Provide the (X, Y) coordinate of the cell's center where the given text is located.  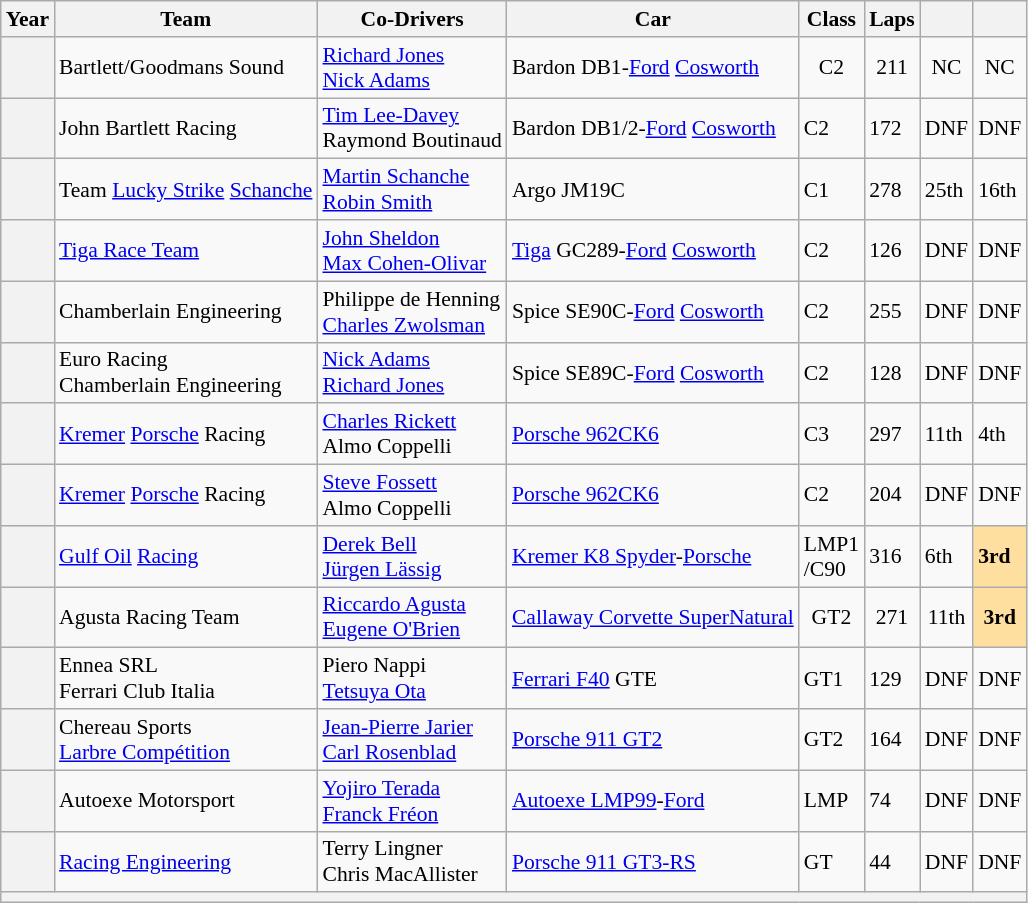
LMP1/C90 (832, 556)
Kremer K8 Spyder-Porsche (653, 556)
Nick AdamsRichard Jones (412, 372)
Porsche 911 GT2 (653, 740)
Spice SE89C-Ford Cosworth (653, 372)
204 (892, 496)
Tim Lee-DaveyRaymond Boutinaud (412, 128)
74 (892, 800)
211 (892, 68)
Autoexe LMP99-Ford (653, 800)
271 (892, 618)
126 (892, 250)
Euro RacingChamberlain Engineering (186, 372)
John SheldonMax Cohen-Olivar (412, 250)
4th (1000, 434)
25th (946, 190)
255 (892, 312)
Charles RickettAlmo Coppelli (412, 434)
LMP (832, 800)
128 (892, 372)
Steve FossettAlmo Coppelli (412, 496)
Riccardo AgustaEugene O'Brien (412, 618)
Yojiro TeradaFranck Fréon (412, 800)
Car (653, 19)
6th (946, 556)
44 (892, 862)
278 (892, 190)
Year (28, 19)
Class (832, 19)
Philippe de HenningCharles Zwolsman (412, 312)
Gulf Oil Racing (186, 556)
C1 (832, 190)
Piero NappiTetsuya Ota (412, 678)
Ennea SRLFerrari Club Italia (186, 678)
Spice SE90C-Ford Cosworth (653, 312)
Autoexe Motorsport (186, 800)
Bartlett/Goodmans Sound (186, 68)
Callaway Corvette SuperNatural (653, 618)
GT1 (832, 678)
John Bartlett Racing (186, 128)
Chereau SportsLarbre Compétition (186, 740)
Richard JonesNick Adams (412, 68)
172 (892, 128)
129 (892, 678)
Tiga GC289-Ford Cosworth (653, 250)
297 (892, 434)
GT (832, 862)
Team Lucky Strike Schanche (186, 190)
16th (1000, 190)
Argo JM19C (653, 190)
Martin SchancheRobin Smith (412, 190)
Bardon DB1-Ford Cosworth (653, 68)
Chamberlain Engineering (186, 312)
Laps (892, 19)
Tiga Race Team (186, 250)
Team (186, 19)
Ferrari F40 GTE (653, 678)
Derek BellJürgen Lässig (412, 556)
Jean-Pierre JarierCarl Rosenblad (412, 740)
C3 (832, 434)
Co-Drivers (412, 19)
Bardon DB1/2-Ford Cosworth (653, 128)
164 (892, 740)
316 (892, 556)
Porsche 911 GT3-RS (653, 862)
Agusta Racing Team (186, 618)
Terry LingnerChris MacAllister (412, 862)
Racing Engineering (186, 862)
